Provide the (x, y) coordinate of the cell's center where the given text is located.  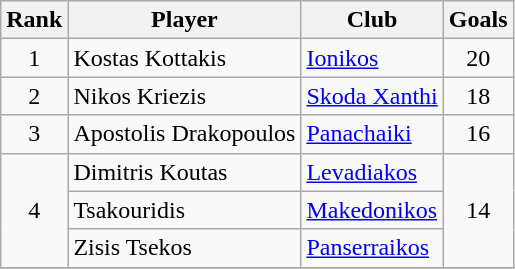
14 (478, 210)
20 (478, 58)
1 (34, 58)
Kostas Kottakis (184, 58)
Rank (34, 20)
Dimitris Koutas (184, 172)
Club (372, 20)
16 (478, 134)
Skoda Xanthi (372, 96)
Player (184, 20)
Panserraikos (372, 248)
Panachaiki (372, 134)
Levadiakos (372, 172)
Ionikos (372, 58)
Zisis Tsekos (184, 248)
4 (34, 210)
Tsakouridis (184, 210)
Nikos Kriezis (184, 96)
Apostolis Drakopoulos (184, 134)
2 (34, 96)
3 (34, 134)
18 (478, 96)
Goals (478, 20)
Makedonikos (372, 210)
